Determine the (x, y) coordinate at the center of the cell enclosing the given text.  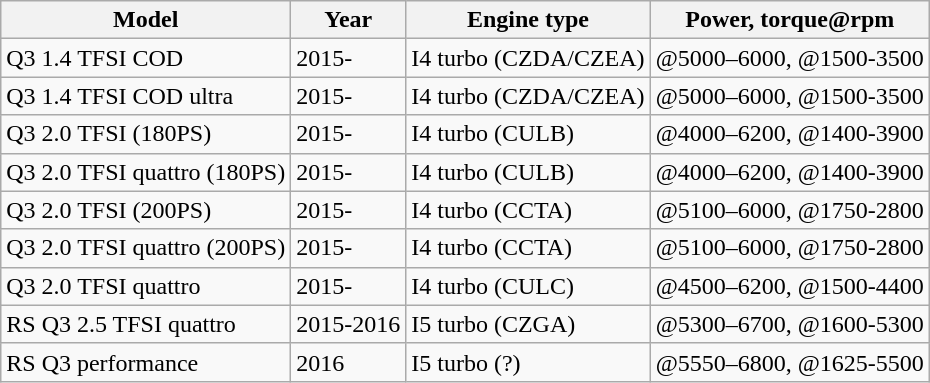
Engine type (528, 20)
I4 turbo (CULC) (528, 286)
@4500–6200, @1500-4400 (790, 286)
Q3 2.0 TFSI quattro (146, 286)
I5 turbo (CZGA) (528, 324)
Q3 2.0 TFSI quattro (180PS) (146, 172)
RS Q3 2.5 TFSI quattro (146, 324)
2015-2016 (348, 324)
Q3 1.4 TFSI COD (146, 58)
Model (146, 20)
Q3 1.4 TFSI COD ultra (146, 96)
Year (348, 20)
RS Q3 performance (146, 362)
Q3 2.0 TFSI (180PS) (146, 134)
Power, torque@rpm (790, 20)
@5550–6800, @1625-5500 (790, 362)
Q3 2.0 TFSI quattro (200PS) (146, 248)
I5 turbo (?) (528, 362)
2016 (348, 362)
@5300–6700, @1600-5300 (790, 324)
Q3 2.0 TFSI (200PS) (146, 210)
